Capture the cell that displays the provided text and extract its (x, y) central coordinate. 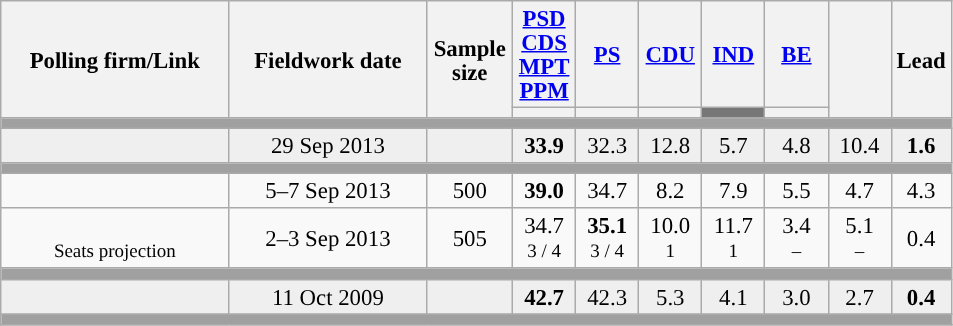
5.5 (796, 192)
10.4 (860, 146)
39.0 (544, 192)
42.7 (544, 296)
35.13 / 4 (608, 238)
PS (608, 54)
32.3 (608, 146)
BE (796, 54)
PSDCDSMPTPPM (544, 54)
CDU (670, 54)
42.3 (608, 296)
4.1 (734, 296)
3.4– (796, 238)
33.9 (544, 146)
Polling firm/Link (115, 60)
4.7 (860, 192)
5.7 (734, 146)
IND (734, 54)
2.7 (860, 296)
8.2 (670, 192)
4.3 (921, 192)
2–3 Sep 2013 (328, 238)
4.8 (796, 146)
5.3 (670, 296)
Sample size (470, 60)
7.9 (734, 192)
29 Sep 2013 (328, 146)
34.73 / 4 (544, 238)
34.7 (608, 192)
Fieldwork date (328, 60)
1.6 (921, 146)
12.8 (670, 146)
11.71 (734, 238)
5.1 – (860, 238)
3.0 (796, 296)
11 Oct 2009 (328, 296)
Seats projection (115, 238)
Lead (921, 60)
10.01 (670, 238)
5–7 Sep 2013 (328, 192)
500 (470, 192)
505 (470, 238)
